Find where the given text appears and provide that cell's center as (X, Y) coordinate. 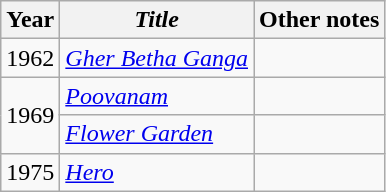
1969 (30, 115)
Gher Betha Ganga (157, 58)
1975 (30, 172)
Hero (157, 172)
1962 (30, 58)
Other notes (320, 20)
Poovanam (157, 96)
Flower Garden (157, 134)
Year (30, 20)
Title (157, 20)
